Identify which cell holds the provided text, then report its [x, y] central coordinate. 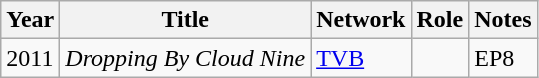
Dropping By Cloud Nine [186, 58]
Year [30, 20]
2011 [30, 58]
EP8 [503, 58]
Title [186, 20]
Network [361, 20]
Role [440, 20]
Notes [503, 20]
TVB [361, 58]
